Provide the (X, Y) coordinate of the cell's center where the given text is located.  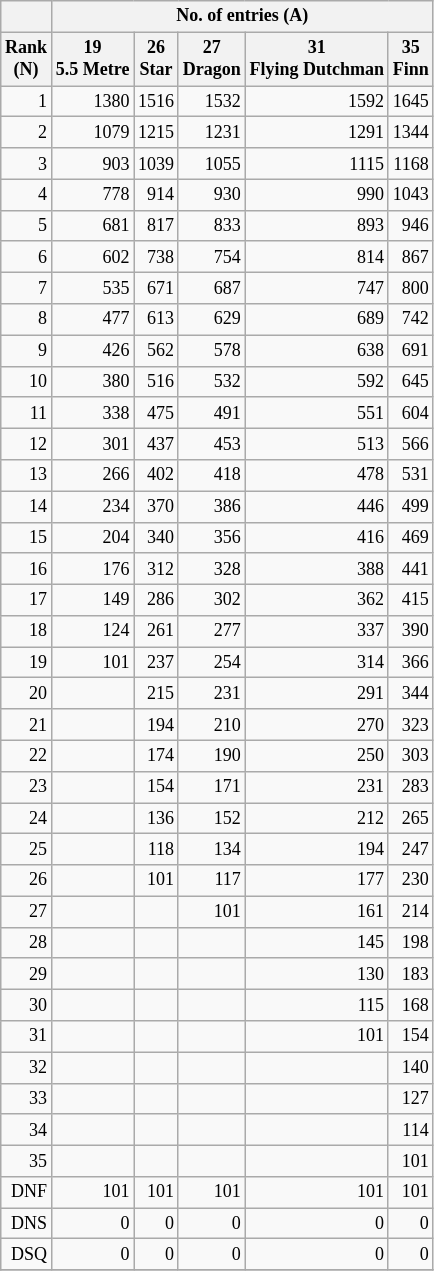
261 (156, 632)
No. of entries (A) (242, 16)
1043 (410, 194)
190 (212, 756)
283 (410, 786)
152 (212, 818)
204 (92, 538)
35Finn (410, 59)
691 (410, 350)
145 (316, 942)
1532 (212, 102)
681 (92, 226)
340 (156, 538)
516 (156, 382)
356 (212, 538)
149 (92, 600)
177 (316, 880)
15 (26, 538)
1592 (316, 102)
754 (212, 256)
161 (316, 912)
22 (26, 756)
4 (26, 194)
914 (156, 194)
8 (26, 320)
10 (26, 382)
1516 (156, 102)
469 (410, 538)
26Star (156, 59)
195.5 Metre (92, 59)
DSQ (26, 1254)
362 (316, 600)
35 (26, 1160)
21 (26, 724)
747 (316, 288)
689 (316, 320)
13 (26, 476)
491 (212, 412)
5 (26, 226)
1168 (410, 164)
592 (316, 382)
323 (410, 724)
388 (316, 568)
1231 (212, 132)
214 (410, 912)
26 (26, 880)
477 (92, 320)
20 (26, 694)
27 (26, 912)
578 (212, 350)
198 (410, 942)
1079 (92, 132)
130 (316, 974)
117 (212, 880)
25 (26, 850)
416 (316, 538)
34 (26, 1130)
11 (26, 412)
168 (410, 1006)
532 (212, 382)
210 (212, 724)
134 (212, 850)
638 (316, 350)
277 (212, 632)
314 (316, 662)
301 (92, 444)
1 (26, 102)
234 (92, 506)
687 (212, 288)
566 (410, 444)
946 (410, 226)
33 (26, 1098)
418 (212, 476)
1215 (156, 132)
1380 (92, 102)
833 (212, 226)
12 (26, 444)
1291 (316, 132)
478 (316, 476)
28 (26, 942)
Rank(N) (26, 59)
303 (410, 756)
14 (26, 506)
23 (26, 786)
270 (316, 724)
426 (92, 350)
124 (92, 632)
3 (26, 164)
441 (410, 568)
27Dragon (212, 59)
265 (410, 818)
174 (156, 756)
215 (156, 694)
247 (410, 850)
415 (410, 600)
237 (156, 662)
31 (26, 1036)
344 (410, 694)
867 (410, 256)
738 (156, 256)
893 (316, 226)
24 (26, 818)
390 (410, 632)
17 (26, 600)
1039 (156, 164)
286 (156, 600)
7 (26, 288)
366 (410, 662)
817 (156, 226)
629 (212, 320)
370 (156, 506)
2 (26, 132)
29 (26, 974)
990 (316, 194)
18 (26, 632)
380 (92, 382)
115 (316, 1006)
114 (410, 1130)
30 (26, 1006)
402 (156, 476)
127 (410, 1098)
337 (316, 632)
250 (316, 756)
446 (316, 506)
800 (410, 288)
453 (212, 444)
814 (316, 256)
6 (26, 256)
386 (212, 506)
176 (92, 568)
513 (316, 444)
742 (410, 320)
183 (410, 974)
DNS (26, 1224)
118 (156, 850)
604 (410, 412)
671 (156, 288)
328 (212, 568)
1115 (316, 164)
171 (212, 786)
254 (212, 662)
551 (316, 412)
475 (156, 412)
32 (26, 1068)
DNF (26, 1192)
312 (156, 568)
230 (410, 880)
562 (156, 350)
535 (92, 288)
645 (410, 382)
903 (92, 164)
9 (26, 350)
136 (156, 818)
302 (212, 600)
613 (156, 320)
602 (92, 256)
266 (92, 476)
31Flying Dutchman (316, 59)
1645 (410, 102)
499 (410, 506)
437 (156, 444)
19 (26, 662)
16 (26, 568)
531 (410, 476)
338 (92, 412)
291 (316, 694)
1344 (410, 132)
930 (212, 194)
140 (410, 1068)
1055 (212, 164)
778 (92, 194)
212 (316, 818)
